Detect which cell encompasses the target text, then output its [X, Y] center coordinate. 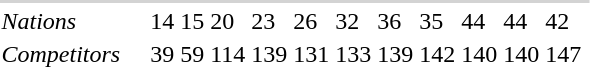
Nations [61, 21]
14 [162, 21]
26 [312, 21]
15 [192, 21]
32 [354, 21]
36 [396, 21]
20 [228, 21]
35 [438, 21]
23 [270, 21]
42 [564, 21]
